Capture the cell that displays the provided text and extract its [x, y] central coordinate. 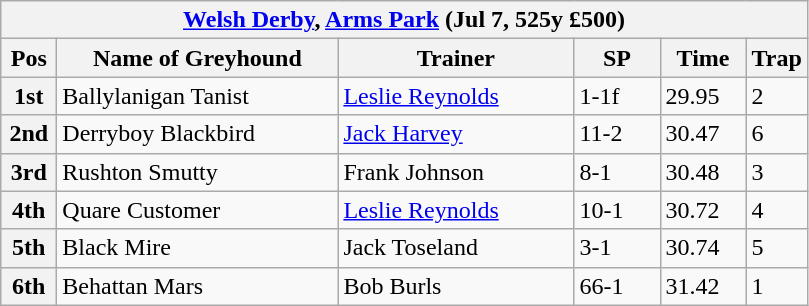
Trap [776, 58]
8-1 [617, 172]
30.48 [703, 172]
Ballylanigan Tanist [198, 96]
3-1 [617, 248]
30.74 [703, 248]
4 [776, 210]
Derryboy Blackbird [198, 134]
Frank Johnson [456, 172]
5th [29, 248]
4th [29, 210]
3 [776, 172]
1-1f [617, 96]
Rushton Smutty [198, 172]
10-1 [617, 210]
6th [29, 286]
Jack Toseland [456, 248]
Jack Harvey [456, 134]
Behattan Mars [198, 286]
3rd [29, 172]
31.42 [703, 286]
6 [776, 134]
Quare Customer [198, 210]
5 [776, 248]
11-2 [617, 134]
30.72 [703, 210]
Black Mire [198, 248]
30.47 [703, 134]
Welsh Derby, Arms Park (Jul 7, 525y £500) [404, 20]
Pos [29, 58]
1 [776, 286]
29.95 [703, 96]
66-1 [617, 286]
2nd [29, 134]
1st [29, 96]
SP [617, 58]
Name of Greyhound [198, 58]
Time [703, 58]
Bob Burls [456, 286]
2 [776, 96]
Trainer [456, 58]
